Locate the cell with the specified text and output its (X, Y) center coordinate. 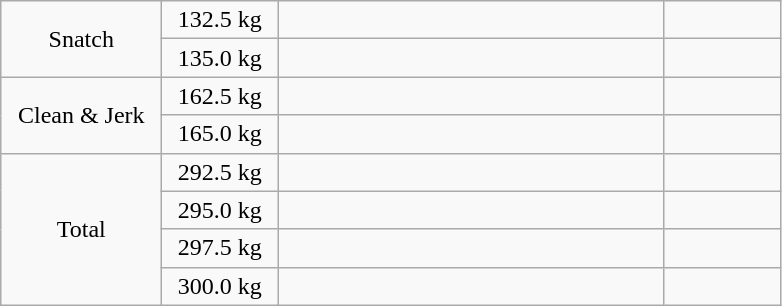
162.5 kg (220, 96)
300.0 kg (220, 286)
165.0 kg (220, 134)
Total (82, 229)
Clean & Jerk (82, 115)
132.5 kg (220, 20)
297.5 kg (220, 248)
Snatch (82, 39)
135.0 kg (220, 58)
295.0 kg (220, 210)
292.5 kg (220, 172)
